Return the (X, Y) coordinate for the center point of the cell that contains the specified text.  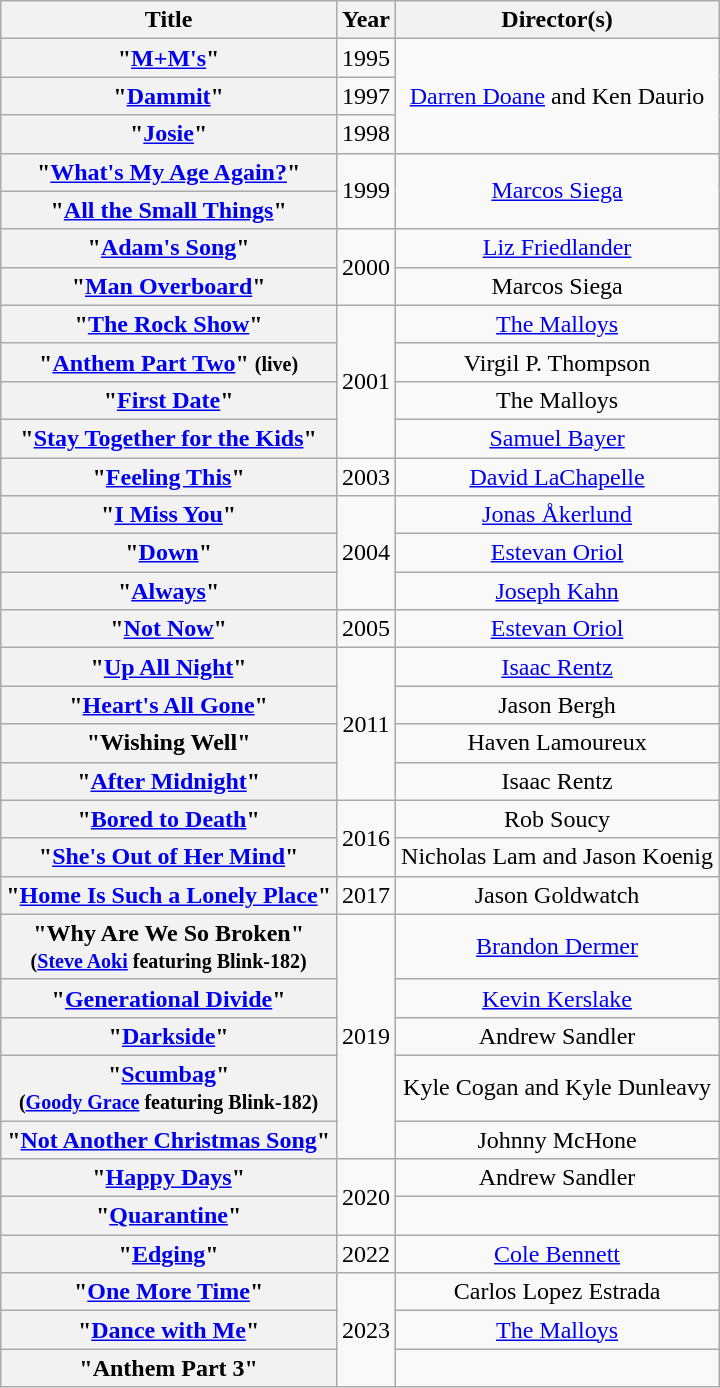
Jason Goldwatch (558, 895)
"Not Now" (169, 629)
"Darkside" (169, 1036)
"Anthem Part 3" (169, 1368)
"Josie" (169, 134)
"Anthem Part Two" (live) (169, 362)
"M+M's" (169, 58)
Title (169, 20)
2005 (366, 629)
"One More Time" (169, 1292)
"Heart's All Gone" (169, 705)
2004 (366, 553)
Rob Soucy (558, 819)
Kyle Cogan and Kyle Dunleavy (558, 1088)
2016 (366, 838)
"Always" (169, 591)
"All the Small Things" (169, 210)
1997 (366, 96)
Virgil P. Thompson (558, 362)
"Stay Together for the Kids" (169, 438)
"Home Is Such a Lonely Place" (169, 895)
"Generational Divide" (169, 998)
Year (366, 20)
"Bored to Death" (169, 819)
"Dammit" (169, 96)
Jonas Åkerlund (558, 515)
"Why Are We So Broken"(Steve Aoki featuring Blink-182) (169, 946)
"After Midnight" (169, 781)
2019 (366, 1036)
2023 (366, 1330)
2011 (366, 724)
"Wishing Well" (169, 743)
Darren Doane and Ken Daurio (558, 96)
2022 (366, 1254)
"Quarantine" (169, 1216)
"I Miss You" (169, 515)
Samuel Bayer (558, 438)
Johnny McHone (558, 1139)
2003 (366, 477)
Liz Friedlander (558, 248)
2020 (366, 1197)
"The Rock Show" (169, 324)
"She's Out of Her Mind" (169, 857)
"Scumbag"(Goody Grace featuring Blink-182) (169, 1088)
Carlos Lopez Estrada (558, 1292)
"Man Overboard" (169, 286)
Brandon Dermer (558, 946)
"Feeling This" (169, 477)
2001 (366, 381)
Haven Lamoureux (558, 743)
"What's My Age Again?" (169, 172)
"Edging" (169, 1254)
"Dance with Me" (169, 1330)
2017 (366, 895)
"Happy Days" (169, 1178)
"Up All Night" (169, 667)
"Not Another Christmas Song" (169, 1139)
Director(s) (558, 20)
"First Date" (169, 400)
1995 (366, 58)
Joseph Kahn (558, 591)
"Down" (169, 553)
2000 (366, 267)
1998 (366, 134)
David LaChapelle (558, 477)
Jason Bergh (558, 705)
Kevin Kerslake (558, 998)
"Adam's Song" (169, 248)
1999 (366, 191)
Nicholas Lam and Jason Koenig (558, 857)
Cole Bennett (558, 1254)
